Identify which cell holds the provided text, then report its (x, y) central coordinate. 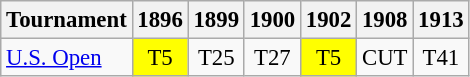
U.S. Open (66, 58)
1896 (160, 20)
Tournament (66, 20)
1899 (216, 20)
1908 (385, 20)
1902 (328, 20)
1900 (272, 20)
T41 (441, 58)
CUT (385, 58)
T27 (272, 58)
T25 (216, 58)
1913 (441, 20)
